Determine the [X, Y] coordinate at the center of the cell enclosing the given text.  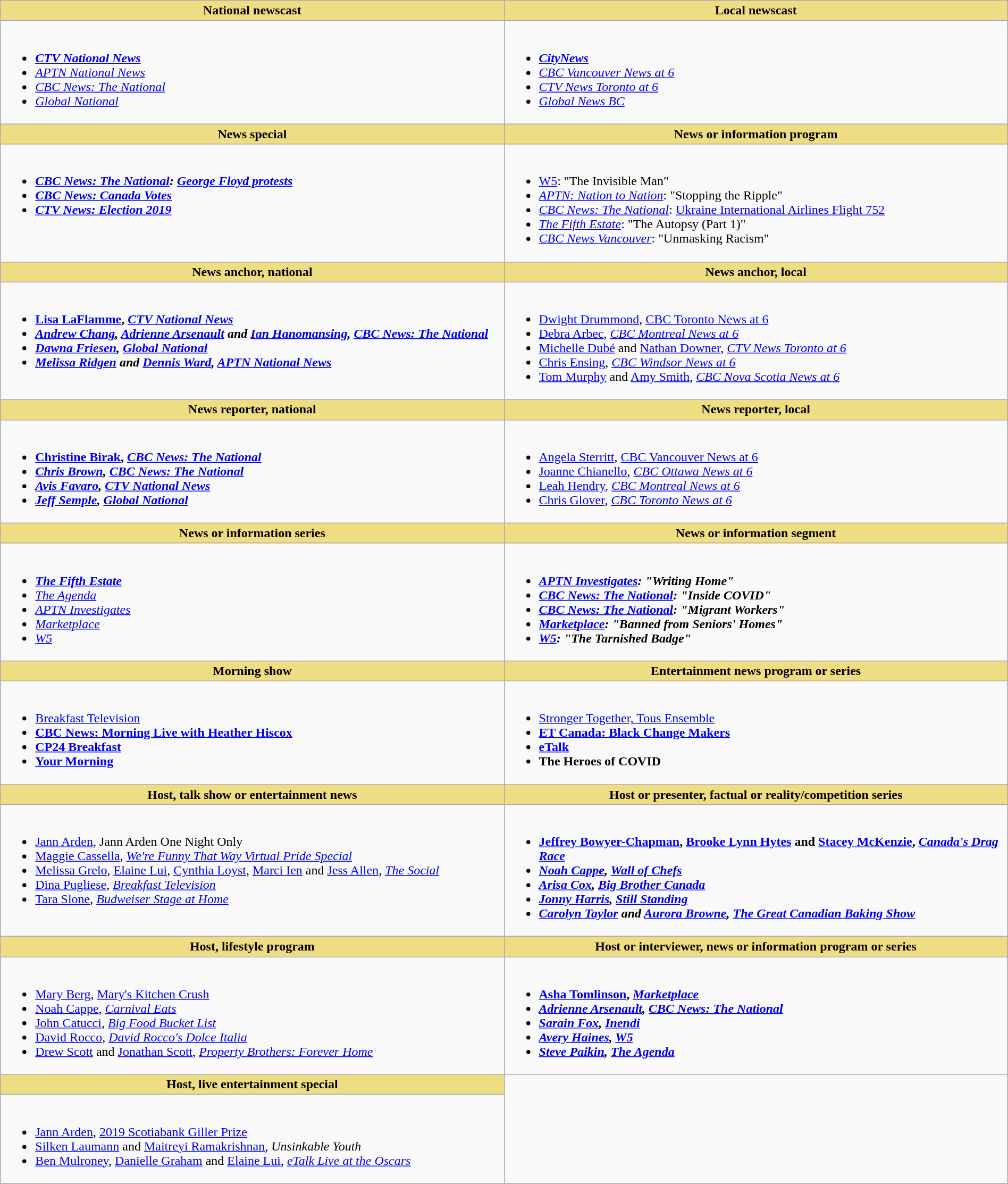
Breakfast TelevisionCBC News: Morning Live with Heather HiscoxCP24 BreakfastYour Morning [252, 732]
Entertainment news program or series [756, 671]
News reporter, local [756, 410]
Host or presenter, factual or reality/competition series [756, 794]
News anchor, local [756, 272]
News reporter, national [252, 410]
News or information segment [756, 533]
Angela Sterritt, CBC Vancouver News at 6Joanne Chianello, CBC Ottawa News at 6Leah Hendry, CBC Montreal News at 6Chris Glover, CBC Toronto News at 6 [756, 471]
Christine Birak, CBC News: The NationalChris Brown, CBC News: The NationalAvis Favaro, CTV National NewsJeff Semple, Global National [252, 471]
Host, live entertainment special [252, 1085]
News anchor, national [252, 272]
The Fifth EstateThe AgendaAPTN InvestigatesMarketplaceW5 [252, 602]
News or information series [252, 533]
Morning show [252, 671]
News or information program [756, 134]
Host, lifestyle program [252, 947]
CityNewsCBC Vancouver News at 6CTV News Toronto at 6Global News BC [756, 72]
Host or interviewer, news or information program or series [756, 947]
CBC News: The National: George Floyd protestsCBC News: Canada VotesCTV News: Election 2019 [252, 203]
National newscast [252, 11]
Asha Tomlinson, MarketplaceAdrienne Arsenault, CBC News: The NationalSarain Fox, InendiAvery Haines, W5Steve Paikin, The Agenda [756, 1016]
News special [252, 134]
Host, talk show or entertainment news [252, 794]
Stronger Together, Tous EnsembleET Canada: Black Change MakerseTalkThe Heroes of COVID [756, 732]
Local newscast [756, 11]
CTV National NewsAPTN National NewsCBC News: The NationalGlobal National [252, 72]
